Return the (x, y) coordinate for the center point of the cell that contains the specified text.  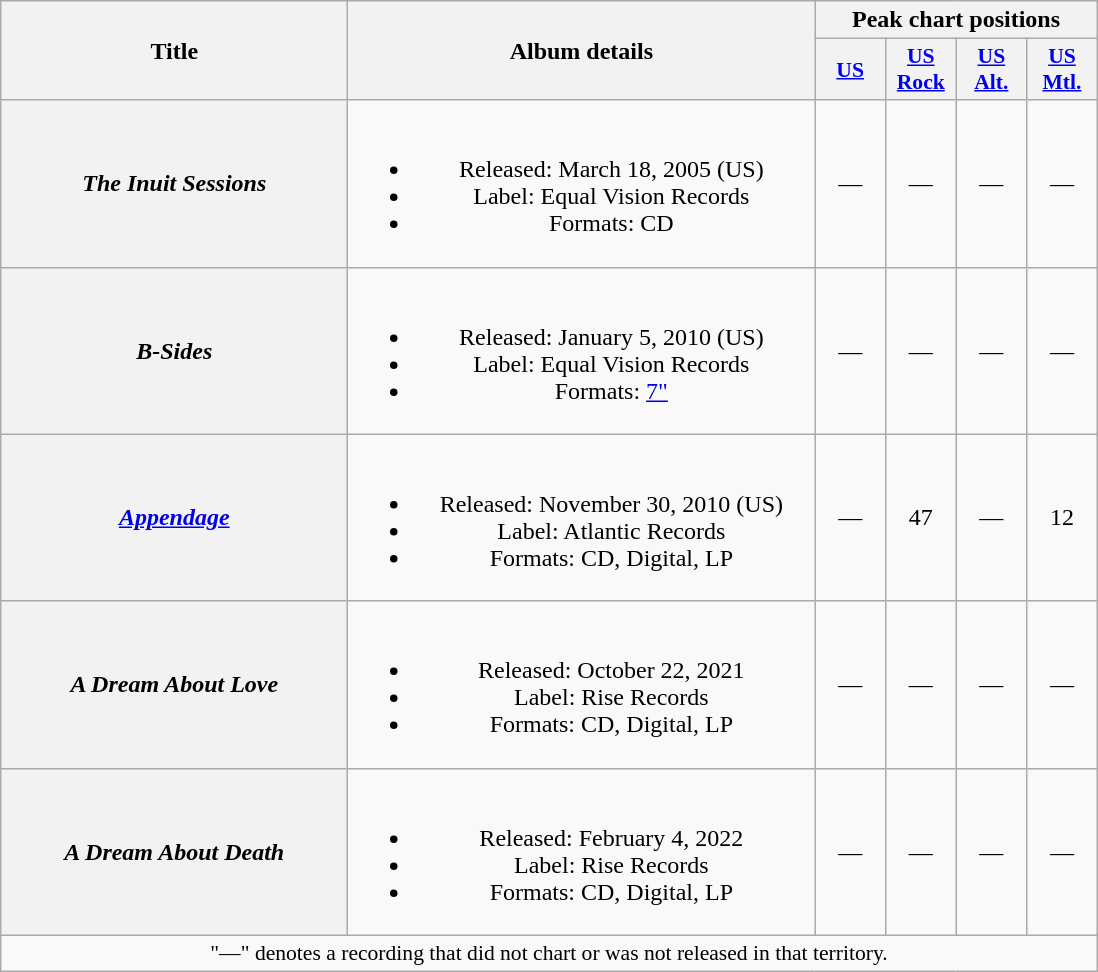
12 (1062, 518)
Album details (582, 50)
A Dream About Death (174, 852)
US (850, 70)
Released: January 5, 2010 (US)Label: Equal Vision RecordsFormats: 7" (582, 350)
B-Sides (174, 350)
Appendage (174, 518)
The Inuit Sessions (174, 184)
Released: March 18, 2005 (US)Label: Equal Vision RecordsFormats: CD (582, 184)
"—" denotes a recording that did not chart or was not released in that territory. (549, 953)
USRock (920, 70)
Title (174, 50)
47 (920, 518)
Released: November 30, 2010 (US)Label: Atlantic RecordsFormats: CD, Digital, LP (582, 518)
Released: October 22, 2021Label: Rise RecordsFormats: CD, Digital, LP (582, 684)
Released: February 4, 2022Label: Rise RecordsFormats: CD, Digital, LP (582, 852)
USMtl. (1062, 70)
Peak chart positions (956, 20)
USAlt. (992, 70)
A Dream About Love (174, 684)
